Search for the cell housing the specified text and yield its (x, y) center coordinate. 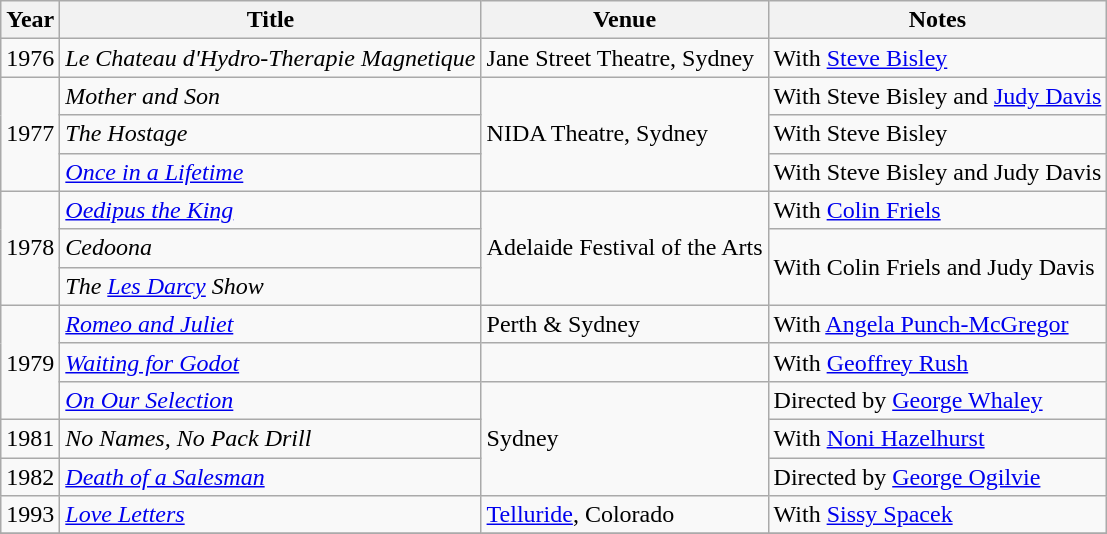
Directed by George Whaley (938, 400)
Jane Street Theatre, Sydney (624, 58)
With Sissy Spacek (938, 515)
Le Chateau d'Hydro-Therapie Magnetique (270, 58)
Mother and Son (270, 96)
Venue (624, 20)
The Hostage (270, 134)
Sydney (624, 438)
Cedoona (270, 248)
Oedipus the King (270, 210)
Notes (938, 20)
1976 (30, 58)
1982 (30, 477)
Death of a Salesman (270, 477)
Waiting for Godot (270, 362)
No Names, No Pack Drill (270, 438)
Title (270, 20)
1979 (30, 362)
1977 (30, 134)
1978 (30, 248)
1981 (30, 438)
The Les Darcy Show (270, 286)
1993 (30, 515)
Perth & Sydney (624, 324)
Telluride, Colorado (624, 515)
With Colin Friels and Judy Davis (938, 267)
Love Letters (270, 515)
Romeo and Juliet (270, 324)
NIDA Theatre, Sydney (624, 134)
On Our Selection (270, 400)
Once in a Lifetime (270, 172)
With Colin Friels (938, 210)
With Angela Punch-McGregor (938, 324)
Directed by George Ogilvie (938, 477)
Adelaide Festival of the Arts (624, 248)
Year (30, 20)
With Geoffrey Rush (938, 362)
With Noni Hazelhurst (938, 438)
